Scan for the cell matching the given text and deliver its (X, Y) coordinate at center. 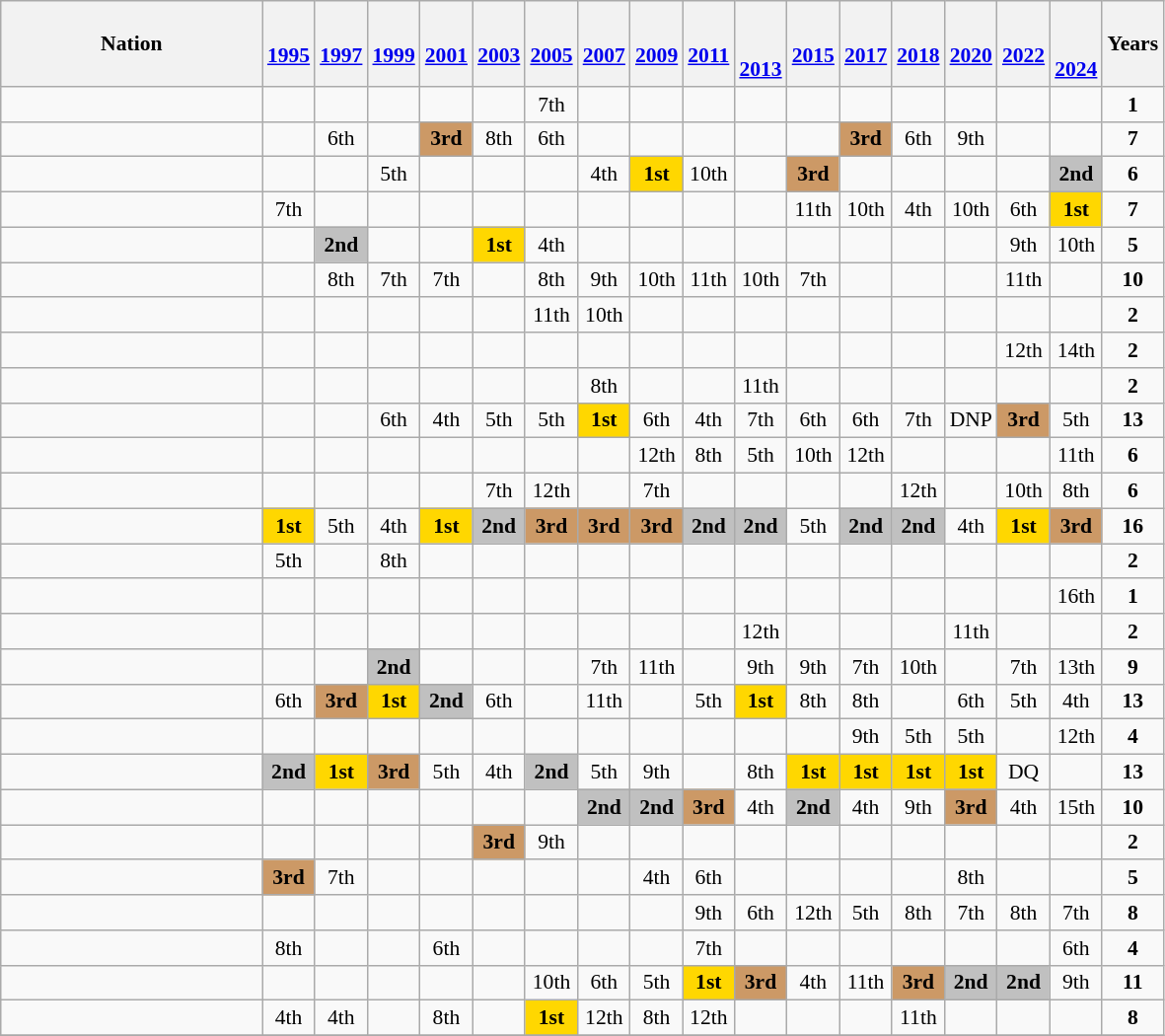
2024 (1075, 43)
1995 (288, 43)
2018 (917, 43)
9 (1132, 667)
1997 (341, 43)
2005 (550, 43)
2003 (499, 43)
2013 (760, 43)
DNP (971, 420)
Years (1132, 43)
2009 (657, 43)
2017 (866, 43)
2007 (604, 43)
15th (1075, 807)
DQ (1024, 773)
16 (1132, 526)
2001 (446, 43)
16th (1075, 597)
2015 (813, 43)
14th (1075, 350)
13th (1075, 667)
2011 (708, 43)
2022 (1024, 43)
1999 (393, 43)
2020 (971, 43)
11 (1132, 983)
Nation (132, 43)
